Search for the cell housing the specified text and yield its [X, Y] center coordinate. 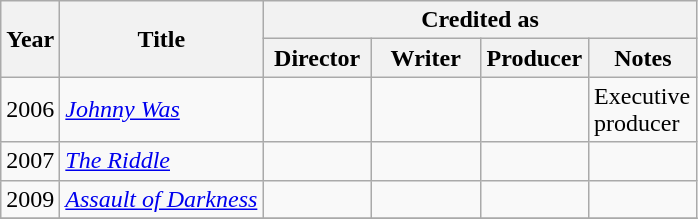
2006 [30, 110]
The Riddle [162, 161]
Title [162, 39]
2009 [30, 199]
Notes [644, 58]
Director [318, 58]
Assault of Darkness [162, 199]
2007 [30, 161]
Credited as [480, 20]
Johnny Was [162, 110]
Executive producer [644, 110]
Year [30, 39]
Producer [534, 58]
Writer [426, 58]
